Search for the cell housing the specified text and yield its [x, y] center coordinate. 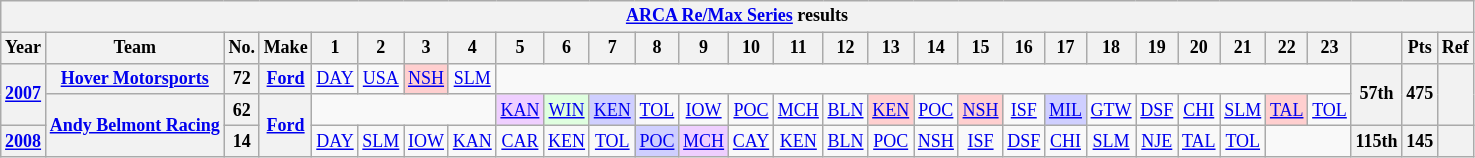
8 [657, 48]
7 [612, 48]
4 [472, 48]
145 [1420, 140]
72 [242, 78]
57th [1376, 94]
Year [24, 48]
9 [704, 48]
WIN [567, 110]
20 [1199, 48]
CAR [520, 140]
16 [1024, 48]
23 [1330, 48]
5 [520, 48]
No. [242, 48]
NJE [1157, 140]
22 [1287, 48]
13 [891, 48]
18 [1111, 48]
ARCA Re/Max Series results [737, 16]
Ref [1456, 48]
115th [1376, 140]
Pts [1420, 48]
1 [335, 48]
MIL [1066, 110]
GTW [1111, 110]
475 [1420, 94]
15 [980, 48]
19 [1157, 48]
CAY [750, 140]
2008 [24, 140]
17 [1066, 48]
Hover Motorsports [134, 78]
11 [798, 48]
2 [381, 48]
Andy Belmont Racing [134, 125]
12 [846, 48]
62 [242, 110]
Make [286, 48]
Team [134, 48]
6 [567, 48]
2007 [24, 94]
3 [426, 48]
USA [381, 78]
10 [750, 48]
21 [1243, 48]
